Extract the (X, Y) coordinate from the center of the cell holding the provided text.  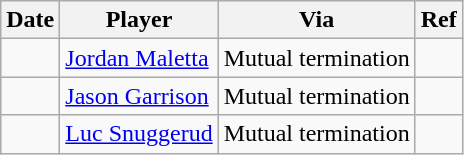
Ref (438, 20)
Jordan Maletta (139, 58)
Jason Garrison (139, 96)
Date (30, 20)
Via (316, 20)
Player (139, 20)
Luc Snuggerud (139, 134)
